Find where the given text appears and provide that cell's center as (X, Y) coordinate. 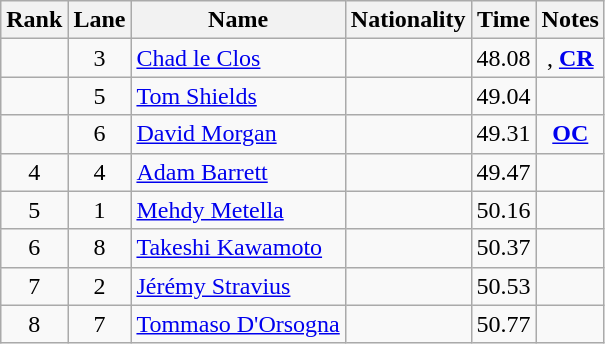
50.16 (504, 210)
49.31 (504, 134)
Rank (34, 20)
50.77 (504, 324)
49.04 (504, 96)
Lane (100, 20)
3 (100, 58)
OC (570, 134)
Notes (570, 20)
2 (100, 286)
, CR (570, 58)
48.08 (504, 58)
50.37 (504, 248)
David Morgan (238, 134)
Mehdy Metella (238, 210)
Tom Shields (238, 96)
49.47 (504, 172)
1 (100, 210)
Name (238, 20)
Tommaso D'Orsogna (238, 324)
Jérémy Stravius (238, 286)
Adam Barrett (238, 172)
Time (504, 20)
50.53 (504, 286)
Chad le Clos (238, 58)
Takeshi Kawamoto (238, 248)
Nationality (408, 20)
